Search for the cell housing the specified text and yield its [X, Y] center coordinate. 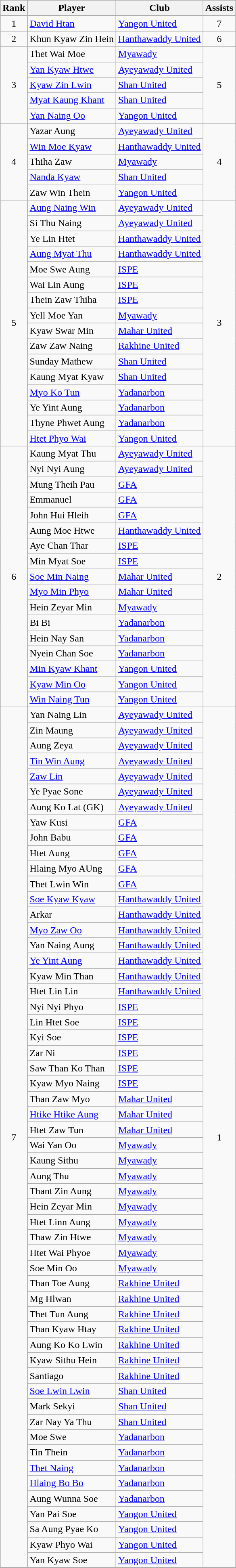
Club [160, 8]
Thiha Zaw [72, 161]
Sa Aung Pyae Ko [72, 1529]
Htet Wai Phyoe [72, 1253]
Wai Yan Oo [72, 1145]
Kyi Soe [72, 1038]
Than Kyaw Htay [72, 1329]
Than Zaw Myo [72, 1099]
Than Toe Aung [72, 1283]
Min Myat Soe [72, 561]
Nyi Nyi Phyo [72, 1007]
Kyaw Phyo Wai [72, 1545]
Aye Chan Thar [72, 546]
Mark Sekyi [72, 1406]
Yan Naing Oo [72, 115]
Yaw Kusi [72, 822]
Yan Naing Aung [72, 945]
Ye Pyae Sone [72, 792]
Moe Swe Aung [72, 269]
Zaw Zaw Naing [72, 346]
Thet Naing [72, 1468]
Kyaw Myo Naing [72, 1084]
Myat Kaung Khant [72, 100]
Htet Lin Lin [72, 992]
Aung Ko Ko Lwin [72, 1345]
Sunday Mathew [72, 361]
Thant Zin Aung [72, 1191]
Yell Moe Yan [72, 315]
Hein Nay San [72, 638]
Ye Lin Htet [72, 239]
Thet Tun Aung [72, 1314]
John Babu [72, 838]
Nanda Kyaw [72, 177]
Moe Swe [72, 1437]
Thet Lwin Win [72, 884]
Aung Naing Win [72, 208]
Aung Zeya [72, 746]
Aung Myat Thu [72, 254]
Hlaing Bo Bo [72, 1483]
Kyaw Min Oo [72, 684]
Zin Maung [72, 730]
Myo Min Phyo [72, 592]
Aung Ko Lat (GK) [72, 807]
Lin Htet Soe [72, 1022]
Nyein Chan Soe [72, 653]
Santiago [72, 1375]
Kaung Myat Kyaw [72, 377]
Thaw Zin Htwe [72, 1237]
Rank [14, 8]
Soe Lwin Lwin [72, 1391]
Myo Ko Tun [72, 392]
Myo Zaw Oo [72, 930]
Min Kyaw Khant [72, 669]
Hlaing Myo AUng [72, 868]
Yan Kyaw Htwe [72, 69]
David Htan [72, 23]
Thyne Phwet Aung [72, 423]
Kaung Myat Thu [72, 454]
Thein Zaw Thiha [72, 300]
Aung Wunna Soe [72, 1499]
Soe Min Naing [72, 576]
Player [72, 8]
Yazar Aung [72, 131]
Win Moe Kyaw [72, 146]
Emmanuel [72, 500]
Zaw Lin [72, 776]
Win Naing Tun [72, 700]
Yan Kyaw Soe [72, 1560]
Htet Aung [72, 853]
Tin Win Aung [72, 761]
Nyi Nyi Aung [72, 469]
Kyaw Sithu Hein [72, 1360]
Zar Ni [72, 1053]
Soe Min Oo [72, 1268]
Soe Kyaw Kyaw [72, 899]
Saw Than Ko Than [72, 1068]
Htet Linn Aung [72, 1222]
Aung Thu [72, 1176]
Thet Wai Moe [72, 54]
Htet Phyo Wai [72, 438]
Kyaw Zin Lwin [72, 85]
Zar Nay Ya Thu [72, 1421]
Mg Hlwan [72, 1299]
John Hui Hleih [72, 515]
Aung Moe Htwe [72, 530]
Htet Zaw Tun [72, 1130]
Khun Kyaw Zin Hein [72, 39]
Kaung Sithu [72, 1160]
Arkar [72, 914]
Assists [219, 8]
Tin Thein [72, 1453]
Bi Bi [72, 623]
Yan Naing Lin [72, 715]
Si Thu Naing [72, 223]
Kyaw Min Than [72, 976]
Mung Theih Pau [72, 484]
Wai Lin Aung [72, 285]
Zaw Win Thein [72, 193]
Htike Htike Aung [72, 1114]
Kyaw Swar Min [72, 331]
Yan Pai Soe [72, 1514]
